Locate the cell with the specified text and output its [X, Y] center coordinate. 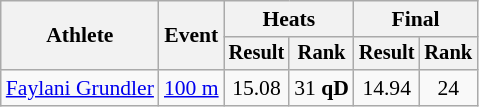
100 m [192, 88]
Heats [289, 19]
15.08 [257, 88]
Event [192, 36]
31 qD [322, 88]
24 [448, 88]
Athlete [80, 36]
Faylani Grundler [80, 88]
Final [416, 19]
14.94 [387, 88]
